Capture the cell that displays the provided text and extract its (x, y) central coordinate. 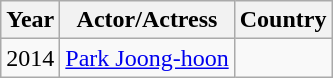
Park Joong-hoon (147, 58)
Actor/Actress (147, 20)
Country (283, 20)
Year (30, 20)
2014 (30, 58)
